Output the [x, y] coordinate of the center of the cell containing the given text.  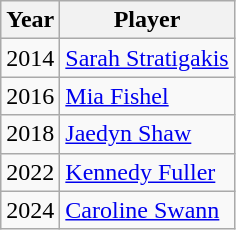
2024 [30, 210]
Player [147, 20]
Year [30, 20]
2014 [30, 58]
Sarah Stratigakis [147, 58]
2022 [30, 172]
2016 [30, 96]
Kennedy Fuller [147, 172]
Jaedyn Shaw [147, 134]
Caroline Swann [147, 210]
2018 [30, 134]
Mia Fishel [147, 96]
